Locate the cell with the specified text and output its (x, y) center coordinate. 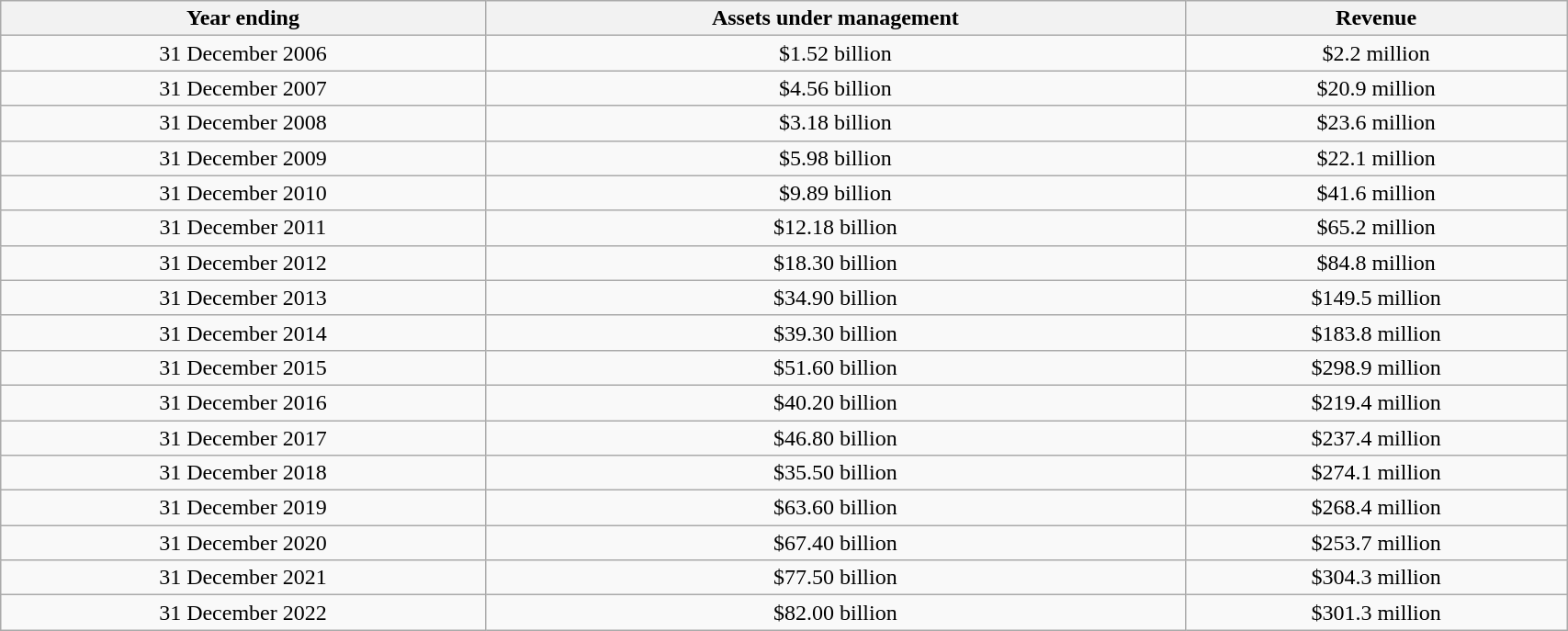
Revenue (1376, 18)
$77.50 billion (835, 578)
$149.5 million (1376, 298)
31 December 2018 (243, 473)
31 December 2020 (243, 543)
$46.80 billion (835, 438)
$20.9 million (1376, 88)
$12.18 billion (835, 228)
31 December 2013 (243, 298)
31 December 2006 (243, 53)
31 December 2009 (243, 158)
Year ending (243, 18)
Assets under management (835, 18)
$274.1 million (1376, 473)
31 December 2010 (243, 193)
$39.30 billion (835, 332)
$22.1 million (1376, 158)
$304.3 million (1376, 578)
$18.30 billion (835, 263)
$40.20 billion (835, 402)
$82.00 billion (835, 613)
31 December 2021 (243, 578)
31 December 2022 (243, 613)
$65.2 million (1376, 228)
31 December 2017 (243, 438)
$5.98 billion (835, 158)
$3.18 billion (835, 123)
$51.60 billion (835, 367)
31 December 2008 (243, 123)
$301.3 million (1376, 613)
$253.7 million (1376, 543)
$84.8 million (1376, 263)
$67.40 billion (835, 543)
$9.89 billion (835, 193)
$41.6 million (1376, 193)
31 December 2011 (243, 228)
31 December 2019 (243, 508)
$23.6 million (1376, 123)
$35.50 billion (835, 473)
$34.90 billion (835, 298)
$298.9 million (1376, 367)
$183.8 million (1376, 332)
$237.4 million (1376, 438)
$1.52 billion (835, 53)
$268.4 million (1376, 508)
31 December 2007 (243, 88)
$2.2 million (1376, 53)
31 December 2012 (243, 263)
$4.56 billion (835, 88)
$219.4 million (1376, 402)
31 December 2014 (243, 332)
31 December 2016 (243, 402)
31 December 2015 (243, 367)
$63.60 billion (835, 508)
